Scan for the cell matching the given text and deliver its (x, y) coordinate at center. 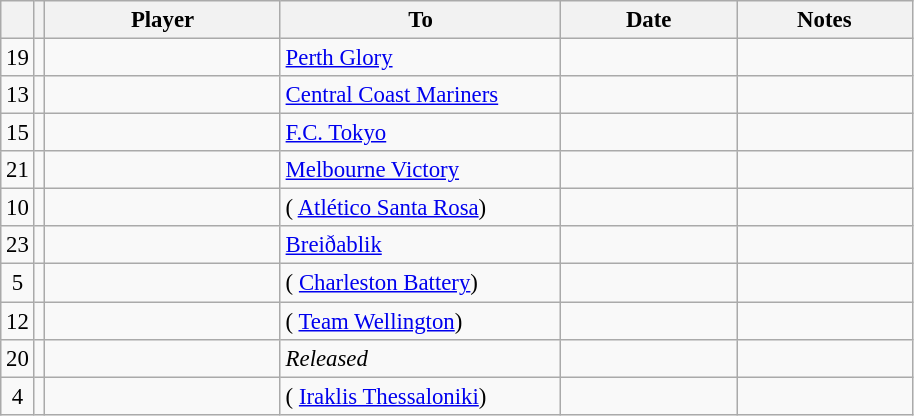
12 (18, 321)
5 (18, 283)
Player (163, 20)
Breiðablik (420, 245)
13 (18, 95)
4 (18, 396)
Date (649, 20)
Melbourne Victory (420, 170)
10 (18, 208)
15 (18, 133)
To (420, 20)
( Atlético Santa Rosa) (420, 208)
Perth Glory (420, 58)
( Team Wellington) (420, 321)
23 (18, 245)
19 (18, 58)
Released (420, 358)
20 (18, 358)
( Iraklis Thessaloniki) (420, 396)
F.C. Tokyo (420, 133)
21 (18, 170)
Central Coast Mariners (420, 95)
Notes (824, 20)
( Charleston Battery) (420, 283)
